Identify which cell holds the provided text, then report its [x, y] central coordinate. 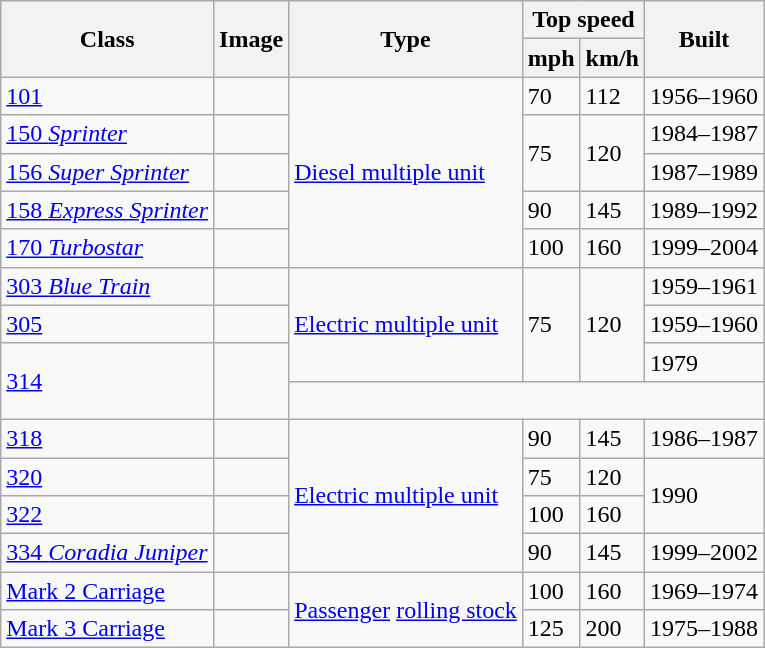
303 Blue Train [108, 286]
Diesel multiple unit [406, 172]
314 [108, 381]
70 [551, 96]
170 Turbostar [108, 248]
200 [612, 629]
322 [108, 515]
1979 [704, 362]
1984–1987 [704, 134]
1999–2002 [704, 553]
1986–1987 [704, 438]
112 [612, 96]
1990 [704, 496]
1999–2004 [704, 248]
1959–1960 [704, 324]
Class [108, 39]
1975–1988 [704, 629]
km/h [612, 58]
1956–1960 [704, 96]
305 [108, 324]
125 [551, 629]
Built [704, 39]
Passenger rolling stock [406, 610]
mph [551, 58]
320 [108, 477]
Mark 3 Carriage [108, 629]
Image [252, 39]
Type [406, 39]
1959–1961 [704, 286]
156 Super Sprinter [108, 172]
158 Express Sprinter [108, 210]
318 [108, 438]
Mark 2 Carriage [108, 591]
334 Coradia Juniper [108, 553]
101 [108, 96]
Top speed [583, 20]
150 Sprinter [108, 134]
1969–1974 [704, 591]
1987–1989 [704, 172]
1989–1992 [704, 210]
